Return the [x, y] coordinate for the center point of the cell that contains the specified text.  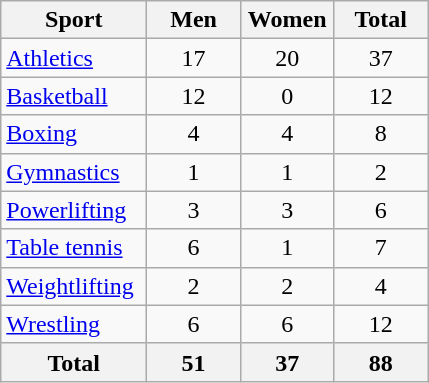
Sport [74, 20]
88 [381, 362]
Wrestling [74, 324]
Men [194, 20]
8 [381, 134]
Women [287, 20]
Gymnastics [74, 172]
17 [194, 58]
Weightlifting [74, 286]
Boxing [74, 134]
51 [194, 362]
7 [381, 248]
0 [287, 96]
Basketball [74, 96]
Powerlifting [74, 210]
Athletics [74, 58]
Table tennis [74, 248]
20 [287, 58]
